Detect which cell encompasses the target text, then output its [x, y] center coordinate. 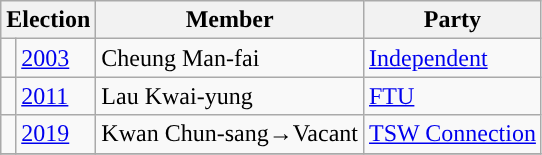
Member [230, 20]
Independent [452, 58]
Kwan Chun-sang→Vacant [230, 134]
2011 [56, 96]
Party [452, 20]
Election [48, 20]
Lau Kwai-yung [230, 96]
FTU [452, 96]
Cheung Man-fai [230, 58]
2003 [56, 58]
TSW Connection [452, 134]
2019 [56, 134]
